Return the [x, y] coordinate for the center point of the cell that contains the specified text.  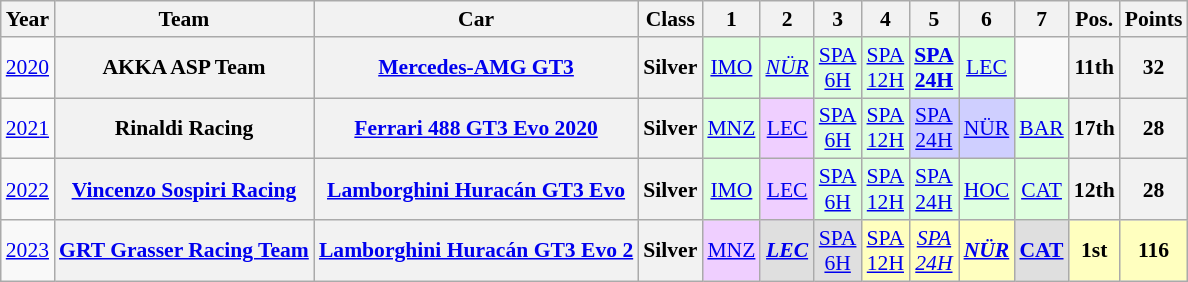
2020 [28, 68]
Team [184, 19]
Ferrari 488 GT3 Evo 2020 [476, 128]
Rinaldi Racing [184, 128]
GRT Grasser Racing Team [184, 250]
4 [886, 19]
Points [1154, 19]
Year [28, 19]
1st [1094, 250]
Lamborghini Huracán GT3 Evo [476, 190]
6 [987, 19]
2022 [28, 190]
2 [786, 19]
32 [1154, 68]
1 [731, 19]
2023 [28, 250]
Lamborghini Huracán GT3 Evo 2 [476, 250]
Vincenzo Sospiri Racing [184, 190]
17th [1094, 128]
7 [1042, 19]
5 [934, 19]
3 [838, 19]
2021 [28, 128]
Mercedes-AMG GT3 [476, 68]
11th [1094, 68]
Pos. [1094, 19]
HOC [987, 190]
AKKA ASP Team [184, 68]
Car [476, 19]
12th [1094, 190]
Class [670, 19]
BAR [1042, 128]
116 [1154, 250]
